Detect which cell encompasses the target text, then output its [x, y] center coordinate. 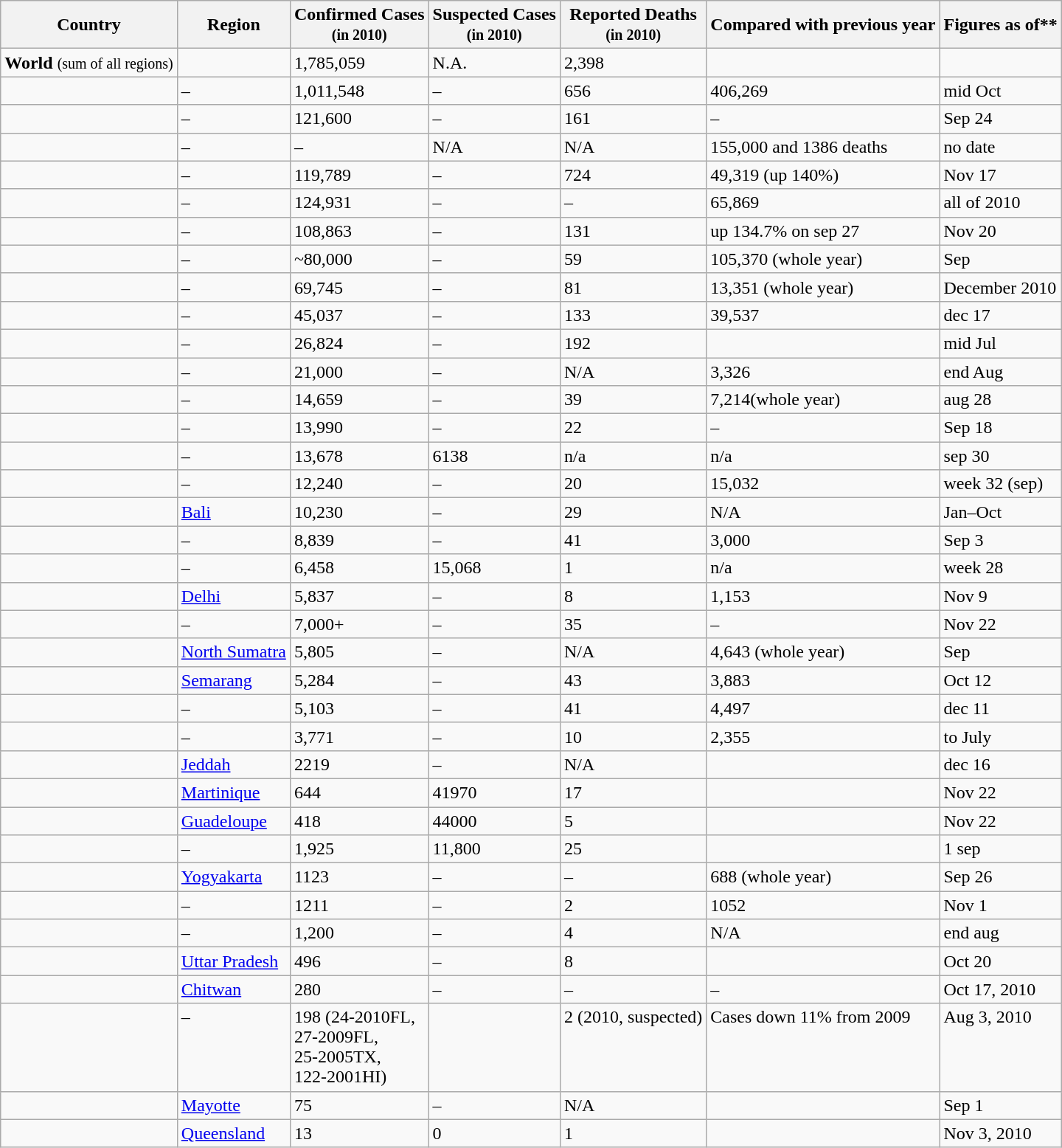
Compared with previous year [823, 25]
5 [633, 821]
end Aug [1000, 371]
7,214(whole year) [823, 400]
5,837 [359, 596]
Martinique [233, 792]
Figures as of** [1000, 25]
Mayotte [233, 1105]
1 sep [1000, 849]
496 [359, 961]
15,032 [823, 484]
Jan–Oct [1000, 512]
1,925 [359, 849]
December 2010 [1000, 287]
Reported Deaths(in 2010) [633, 25]
1211 [359, 905]
mid Jul [1000, 343]
Nov 3, 2010 [1000, 1133]
0 [494, 1133]
Nov 1 [1000, 905]
Uttar Pradesh [233, 961]
2,398 [633, 63]
65,869 [823, 203]
81 [633, 287]
Country [89, 25]
5,284 [359, 680]
1,153 [823, 596]
119,789 [359, 175]
49,319 (up 140%) [823, 175]
Aug 3, 2010 [1000, 1048]
N.A. [494, 63]
44000 [494, 821]
1,785,059 [359, 63]
14,659 [359, 400]
2 (2010, suspected) [633, 1048]
Sep 24 [1000, 119]
Oct 20 [1000, 961]
week 28 [1000, 568]
688 (whole year) [823, 877]
North Sumatra [233, 652]
Sep 1 [1000, 1105]
to July [1000, 736]
10,230 [359, 512]
17 [633, 792]
Chitwan [233, 989]
418 [359, 821]
644 [359, 792]
~80,000 [359, 259]
Jeddah [233, 764]
no date [1000, 147]
Region [233, 25]
Sep 3 [1000, 540]
35 [633, 624]
724 [633, 175]
75 [359, 1105]
3,771 [359, 736]
Guadeloupe [233, 821]
280 [359, 989]
3,883 [823, 680]
108,863 [359, 231]
2,355 [823, 736]
198 (24-2010FL,27-2009FL,25-2005TX,122-2001HI) [359, 1048]
20 [633, 484]
Yogyakarta [233, 877]
121,600 [359, 119]
5,103 [359, 708]
6,458 [359, 568]
sep 30 [1000, 456]
59 [633, 259]
69,745 [359, 287]
Sep 18 [1000, 428]
2 [633, 905]
22 [633, 428]
11,800 [494, 849]
Queensland [233, 1133]
Oct 12 [1000, 680]
5,805 [359, 652]
7,000+ [359, 624]
3,000 [823, 540]
13,351 (whole year) [823, 287]
Cases down 11% from 2009 [823, 1048]
Oct 17, 2010 [1000, 989]
4,643 (whole year) [823, 652]
up 134.7% on sep 27 [823, 231]
45,037 [359, 315]
Semarang [233, 680]
aug 28 [1000, 400]
Sep 26 [1000, 877]
15,068 [494, 568]
133 [633, 315]
Nov 17 [1000, 175]
406,269 [823, 91]
end aug [1000, 933]
39,537 [823, 315]
43 [633, 680]
8,839 [359, 540]
192 [633, 343]
21,000 [359, 371]
dec 11 [1000, 708]
25 [633, 849]
105,370 (whole year) [823, 259]
World (sum of all regions) [89, 63]
3,326 [823, 371]
Delhi [233, 596]
39 [633, 400]
12,240 [359, 484]
1,200 [359, 933]
4 [633, 933]
161 [633, 119]
mid Oct [1000, 91]
Nov 9 [1000, 596]
124,931 [359, 203]
13,990 [359, 428]
131 [633, 231]
all of 2010 [1000, 203]
week 32 (sep) [1000, 484]
1,011,548 [359, 91]
dec 17 [1000, 315]
13 [359, 1133]
Confirmed Cases(in 2010) [359, 25]
Nov 20 [1000, 231]
1123 [359, 877]
2219 [359, 764]
Bali [233, 512]
26,824 [359, 343]
29 [633, 512]
1052 [823, 905]
4,497 [823, 708]
Suspected Cases(in 2010) [494, 25]
41970 [494, 792]
dec 16 [1000, 764]
155,000 and 1386 deaths [823, 147]
656 [633, 91]
6138 [494, 456]
13,678 [359, 456]
10 [633, 736]
